Pinpoint the cell where the given text exists, returning its (x, y) midpoint coordinate. 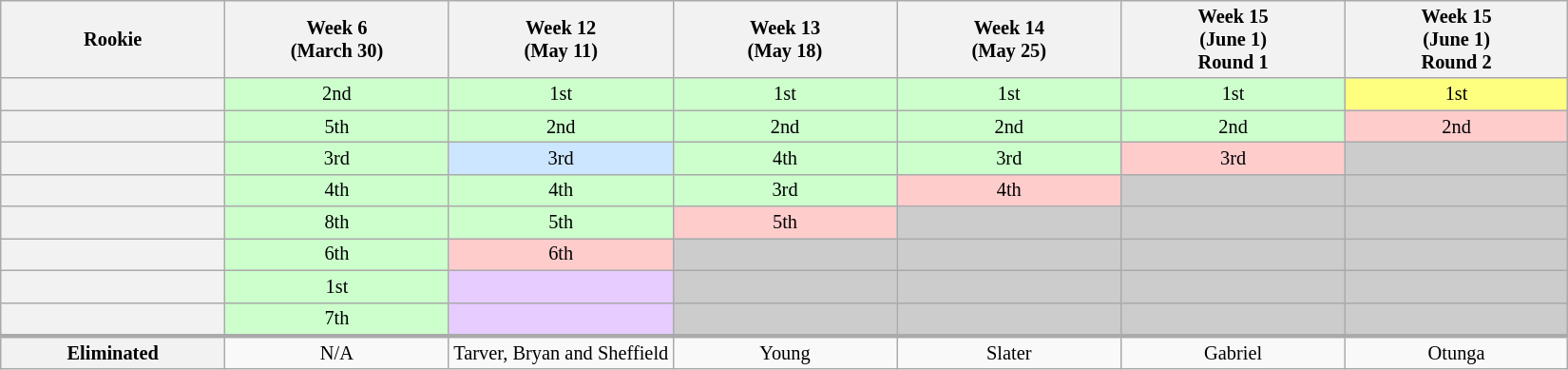
Rookie (113, 39)
7th (337, 320)
Young (785, 352)
N/A (337, 352)
Week 15(June 1)Round 1 (1233, 39)
Slater (1009, 352)
Week 13(May 18) (785, 39)
Otunga (1456, 352)
Tarver, Bryan and Sheffield (561, 352)
Gabriel (1233, 352)
Week 12(May 11) (561, 39)
Eliminated (113, 352)
Week 15(June 1)Round 2 (1456, 39)
Week 14(May 25) (1009, 39)
Week 6(March 30) (337, 39)
8th (337, 223)
